Provide the (x, y) coordinate of the cell's center where the given text is located.  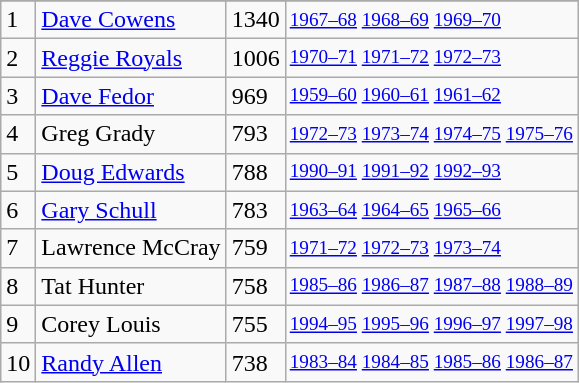
788 (256, 172)
Dave Fedor (131, 96)
4 (18, 134)
Tat Hunter (131, 286)
1970–71 1971–72 1972–73 (431, 58)
1006 (256, 58)
969 (256, 96)
10 (18, 362)
Corey Louis (131, 324)
9 (18, 324)
783 (256, 210)
2 (18, 58)
1340 (256, 20)
1959–60 1960–61 1961–62 (431, 96)
3 (18, 96)
7 (18, 248)
1990–91 1991–92 1992–93 (431, 172)
Lawrence McCray (131, 248)
1971–72 1972–73 1973–74 (431, 248)
Greg Grady (131, 134)
755 (256, 324)
738 (256, 362)
Gary Schull (131, 210)
Doug Edwards (131, 172)
6 (18, 210)
1972–73 1973–74 1974–75 1975–76 (431, 134)
1985–86 1986–87 1987–88 1988–89 (431, 286)
Reggie Royals (131, 58)
8 (18, 286)
Dave Cowens (131, 20)
1994–95 1995–96 1996–97 1997–98 (431, 324)
759 (256, 248)
5 (18, 172)
1963–64 1964–65 1965–66 (431, 210)
Randy Allen (131, 362)
1967–68 1968–69 1969–70 (431, 20)
793 (256, 134)
1 (18, 20)
1983–84 1984–85 1985–86 1986–87 (431, 362)
758 (256, 286)
